Pinpoint the cell where the given text exists, returning its (x, y) midpoint coordinate. 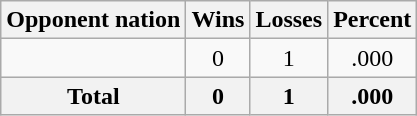
Percent (372, 20)
Opponent nation (94, 20)
Total (94, 96)
Losses (289, 20)
Wins (218, 20)
